Capture the cell that displays the provided text and extract its (x, y) central coordinate. 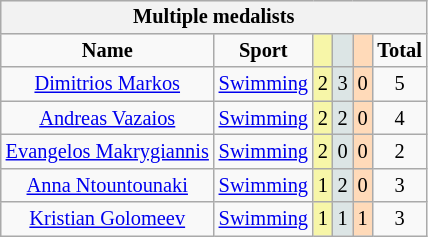
5 (399, 84)
Andreas Vazaios (108, 118)
Kristian Golomeev (108, 219)
Evangelos Makrygiannis (108, 152)
Anna Ntountounaki (108, 185)
Sport (264, 51)
Dimitrios Markos (108, 84)
Name (108, 51)
Total (399, 51)
4 (399, 118)
Multiple medalists (214, 17)
